Determine the [X, Y] coordinate at the center of the cell enclosing the given text.  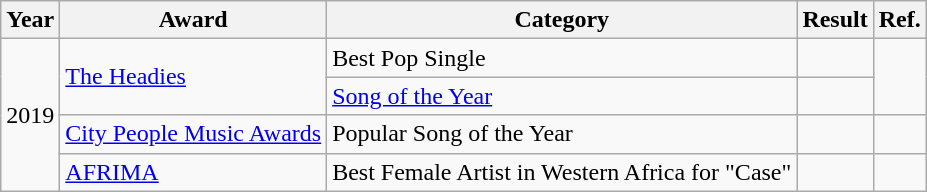
Best Pop Single [562, 58]
Result [835, 20]
Award [194, 20]
Song of the Year [562, 96]
Year [30, 20]
Best Female Artist in Western Africa for "Case" [562, 172]
Popular Song of the Year [562, 134]
The Headies [194, 77]
Category [562, 20]
AFRIMA [194, 172]
Ref. [900, 20]
2019 [30, 115]
City People Music Awards [194, 134]
